Detect which cell encompasses the target text, then output its (x, y) center coordinate. 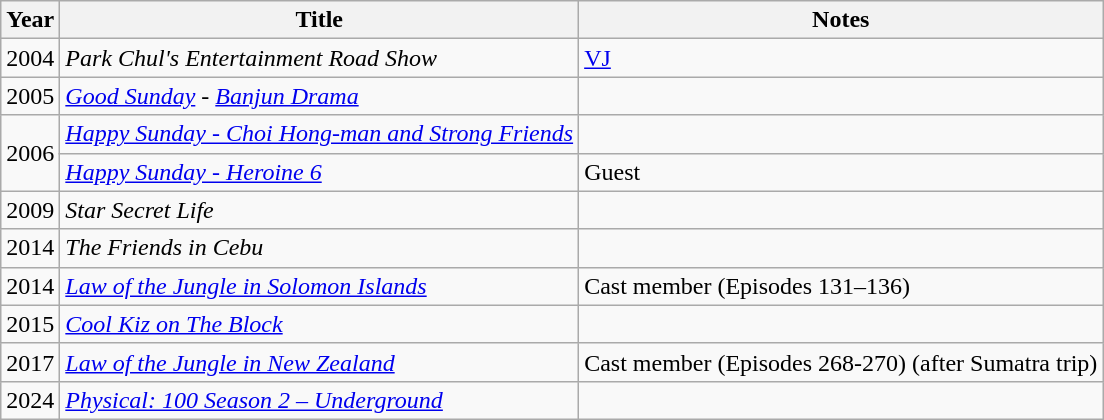
2005 (30, 96)
Cast member (Episodes 131–136) (841, 286)
Park Chul's Entertainment Road Show (320, 58)
Notes (841, 20)
Happy Sunday - Heroine 6 (320, 172)
Physical: 100 Season 2 – Underground (320, 400)
2015 (30, 324)
2024 (30, 400)
Year (30, 20)
Cast member (Episodes 268-270) (after Sumatra trip) (841, 362)
2004 (30, 58)
VJ (841, 58)
Law of the Jungle in Solomon Islands (320, 286)
Happy Sunday - Choi Hong-man and Strong Friends (320, 134)
2009 (30, 210)
Star Secret Life (320, 210)
Guest (841, 172)
Good Sunday - Banjun Drama (320, 96)
The Friends in Cebu (320, 248)
Law of the Jungle in New Zealand (320, 362)
2017 (30, 362)
Title (320, 20)
2006 (30, 153)
Cool Kiz on The Block (320, 324)
